Return the [X, Y] coordinate for the center point of the cell that contains the specified text.  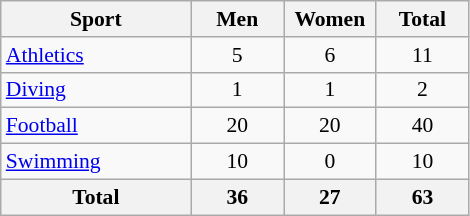
0 [330, 162]
2 [422, 90]
27 [330, 197]
5 [238, 55]
40 [422, 126]
36 [238, 197]
Men [238, 19]
6 [330, 55]
Sport [96, 19]
Women [330, 19]
63 [422, 197]
Athletics [96, 55]
Diving [96, 90]
Football [96, 126]
11 [422, 55]
Swimming [96, 162]
